Determine the (X, Y) coordinate at the center of the cell enclosing the given text.  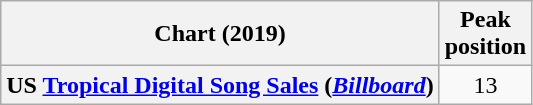
US Tropical Digital Song Sales (Billboard) (220, 85)
13 (485, 85)
Chart (2019) (220, 34)
Peakposition (485, 34)
